Scan for the cell matching the given text and deliver its [X, Y] coordinate at center. 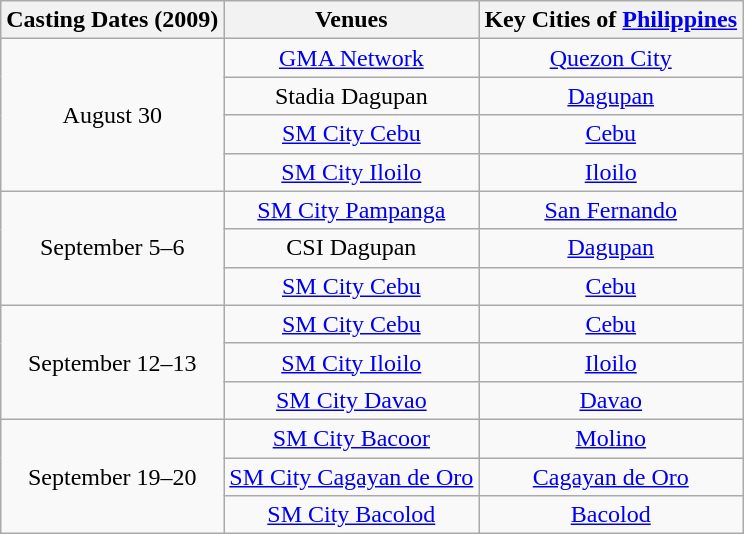
September 5–6 [112, 248]
SM City Pampanga [352, 210]
Bacolod [611, 515]
SM City Davao [352, 400]
August 30 [112, 115]
September 12–13 [112, 362]
Cagayan de Oro [611, 477]
Davao [611, 400]
Key Cities of Philippines [611, 20]
Casting Dates (2009) [112, 20]
CSI Dagupan [352, 248]
SM City Bacoor [352, 438]
Molino [611, 438]
San Fernando [611, 210]
September 19–20 [112, 476]
Venues [352, 20]
Quezon City [611, 58]
GMA Network [352, 58]
SM City Cagayan de Oro [352, 477]
Stadia Dagupan [352, 96]
SM City Bacolod [352, 515]
